Locate the cell with the specified text and output its [x, y] center coordinate. 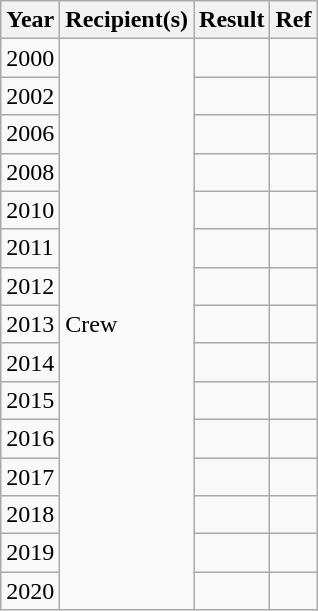
2018 [30, 515]
2020 [30, 591]
2002 [30, 96]
Year [30, 20]
Recipient(s) [127, 20]
2016 [30, 438]
2010 [30, 210]
2019 [30, 553]
2000 [30, 58]
2013 [30, 324]
2008 [30, 172]
2011 [30, 248]
2015 [30, 400]
2014 [30, 362]
2017 [30, 477]
2012 [30, 286]
Result [232, 20]
Ref [294, 20]
Crew [127, 324]
2006 [30, 134]
